Search for the cell housing the specified text and yield its [x, y] center coordinate. 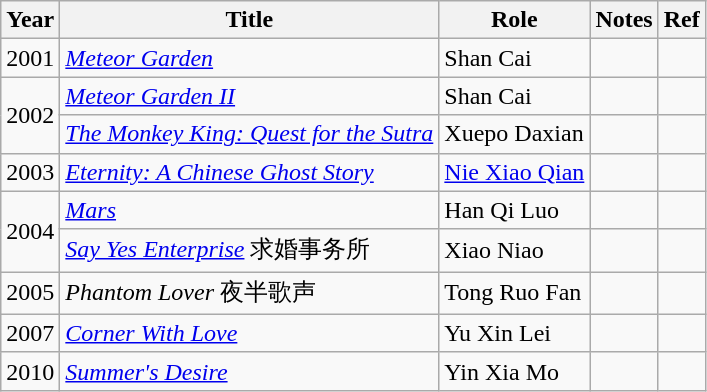
2003 [30, 172]
Xuepo Daxian [514, 134]
Role [514, 20]
Tong Ruo Fan [514, 294]
Eternity: A Chinese Ghost Story [250, 172]
The Monkey King: Quest for the Sutra [250, 134]
Mars [250, 210]
Meteor Garden II [250, 96]
Yu Xin Lei [514, 333]
Year [30, 20]
Notes [624, 20]
Phantom Lover 夜半歌声 [250, 294]
Corner With Love [250, 333]
2002 [30, 115]
2005 [30, 294]
2010 [30, 371]
Nie Xiao Qian [514, 172]
Xiao Niao [514, 250]
2007 [30, 333]
Han Qi Luo [514, 210]
Summer's Desire [250, 371]
Yin Xia Mo [514, 371]
Say Yes Enterprise 求婚事务所 [250, 250]
Meteor Garden [250, 58]
Title [250, 20]
2001 [30, 58]
Ref [682, 20]
2004 [30, 232]
